Extract the [x, y] coordinate from the center of the cell holding the provided text.  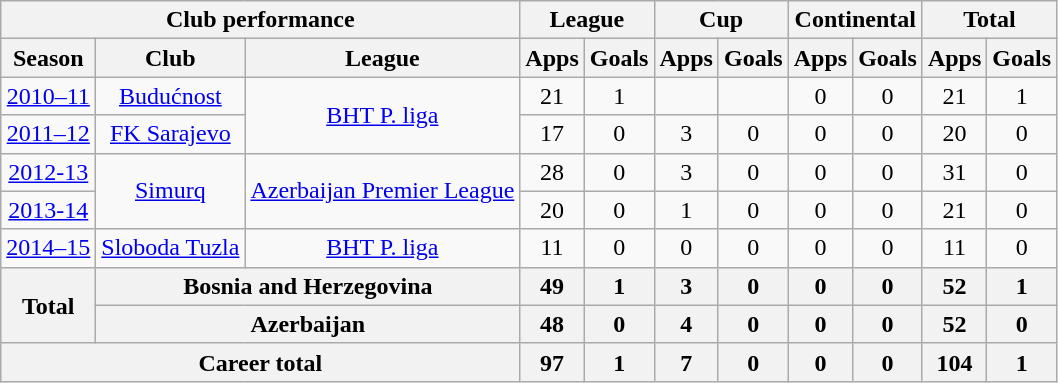
Club [170, 58]
Azerbaijan [308, 324]
2012-13 [48, 172]
Sloboda Tuzla [170, 248]
4 [686, 324]
FK Sarajevo [170, 134]
Azerbaijan Premier League [382, 191]
31 [954, 172]
Continental [855, 20]
Career total [260, 362]
17 [552, 134]
Season [48, 58]
7 [686, 362]
2010–11 [48, 96]
Cup [721, 20]
Bosnia and Herzegovina [308, 286]
2014–15 [48, 248]
48 [552, 324]
Club performance [260, 20]
Budućnost [170, 96]
49 [552, 286]
97 [552, 362]
28 [552, 172]
2011–12 [48, 134]
104 [954, 362]
Simurq [170, 191]
2013-14 [48, 210]
